Extract the [x, y] coordinate from the center of the cell holding the provided text.  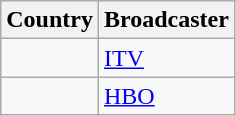
Country [50, 20]
ITV [166, 58]
Broadcaster [166, 20]
HBO [166, 96]
